For the text-containing cell, return its midpoint in (X, Y) coordinate format. 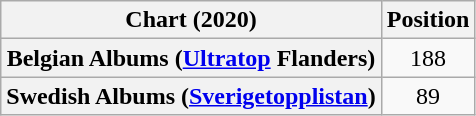
89 (428, 96)
Chart (2020) (191, 20)
Belgian Albums (Ultratop Flanders) (191, 58)
188 (428, 58)
Swedish Albums (Sverigetopplistan) (191, 96)
Position (428, 20)
